For the text-containing cell, return its midpoint in (X, Y) coordinate format. 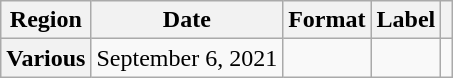
September 6, 2021 (187, 58)
Date (187, 20)
Various (46, 58)
Label (406, 20)
Region (46, 20)
Format (327, 20)
